Extract the [x, y] coordinate from the center of the cell holding the provided text.  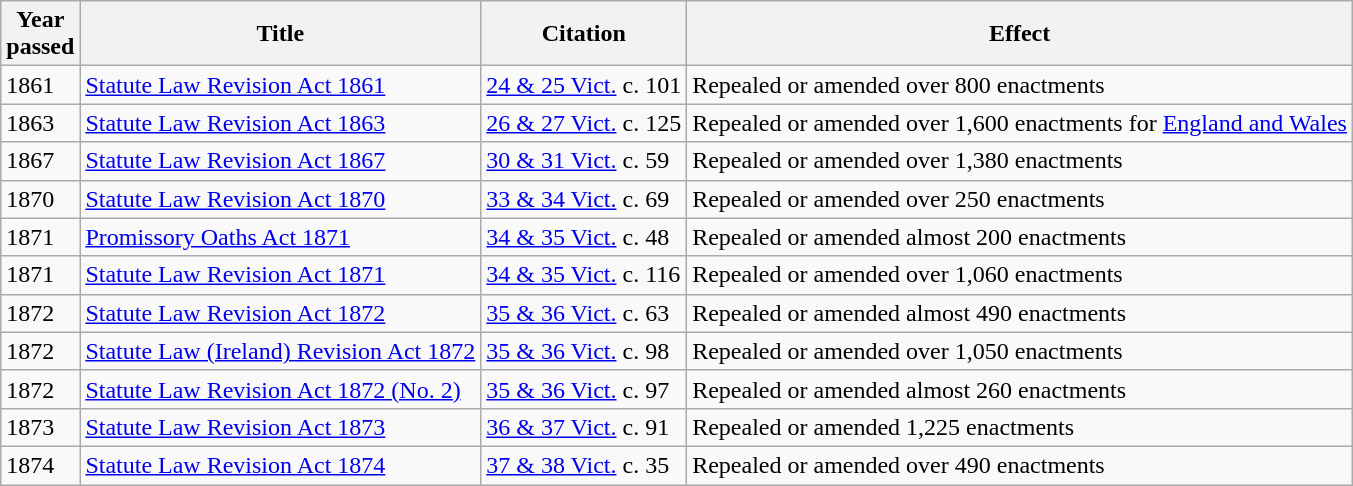
Statute Law Revision Act 1870 [280, 199]
Repealed or amended over 1,060 enactments [1020, 275]
Statute Law Revision Act 1872 [280, 313]
1873 [40, 427]
37 & 38 Vict. c. 35 [584, 465]
Repealed or amended over 1,380 enactments [1020, 161]
26 & 27 Vict. c. 125 [584, 123]
35 & 36 Vict. c. 97 [584, 389]
Effect [1020, 34]
36 & 37 Vict. c. 91 [584, 427]
Statute Law Revision Act 1867 [280, 161]
Repealed or amended almost 490 enactments [1020, 313]
24 & 25 Vict. c. 101 [584, 85]
Repealed or amended over 800 enactments [1020, 85]
Repealed or amended 1,225 enactments [1020, 427]
Repealed or amended over 490 enactments [1020, 465]
Yearpassed [40, 34]
Repealed or amended almost 200 enactments [1020, 237]
1861 [40, 85]
Statute Law Revision Act 1872 (No. 2) [280, 389]
Statute Law (Ireland) Revision Act 1872 [280, 351]
Promissory Oaths Act 1871 [280, 237]
Statute Law Revision Act 1861 [280, 85]
Repealed or amended over 1,600 enactments for England and Wales [1020, 123]
34 & 35 Vict. c. 116 [584, 275]
35 & 36 Vict. c. 63 [584, 313]
33 & 34 Vict. c. 69 [584, 199]
Repealed or amended almost 260 enactments [1020, 389]
Statute Law Revision Act 1873 [280, 427]
Title [280, 34]
Statute Law Revision Act 1871 [280, 275]
Statute Law Revision Act 1874 [280, 465]
Statute Law Revision Act 1863 [280, 123]
Repealed or amended over 250 enactments [1020, 199]
1863 [40, 123]
Repealed or amended over 1,050 enactments [1020, 351]
Citation [584, 34]
1867 [40, 161]
1874 [40, 465]
30 & 31 Vict. c. 59 [584, 161]
35 & 36 Vict. c. 98 [584, 351]
1870 [40, 199]
34 & 35 Vict. c. 48 [584, 237]
